Return [x, y] of the center of cell containing provided text 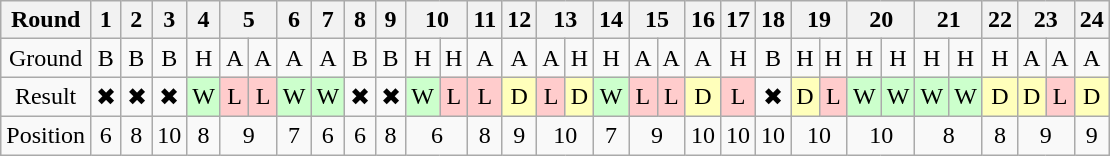
Result [46, 97]
22 [1000, 20]
Round [46, 20]
16 [702, 20]
12 [520, 20]
5 [248, 20]
2 [136, 20]
11 [485, 20]
17 [738, 20]
Ground [46, 58]
15 [658, 20]
24 [1092, 20]
14 [612, 20]
20 [880, 20]
21 [948, 20]
1 [106, 20]
23 [1046, 20]
13 [566, 20]
Position [46, 135]
3 [170, 20]
4 [204, 20]
19 [820, 20]
18 [774, 20]
